For the text-containing cell, return its midpoint in (X, Y) coordinate format. 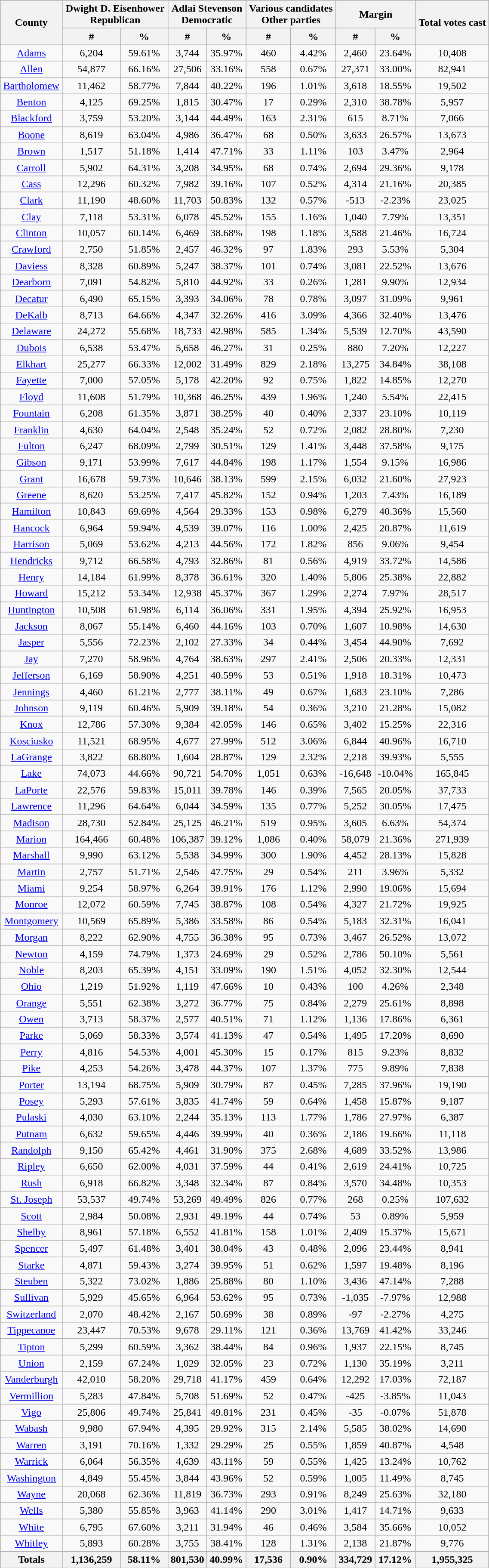
Adams (31, 53)
7,270 (91, 659)
1.00% (313, 528)
3,401 (188, 1248)
25,806 (91, 1412)
5.54% (396, 397)
54,877 (91, 69)
2,750 (91, 250)
0.78% (313, 299)
51.69% (226, 1396)
7,844 (188, 86)
-513 (355, 200)
53,537 (91, 1199)
61.99% (145, 577)
5,555 (452, 757)
12,786 (91, 724)
8,378 (188, 577)
69.69% (145, 512)
4,001 (188, 1052)
1,495 (355, 1036)
44.66% (145, 774)
0.51% (313, 675)
31.09% (396, 299)
121 (268, 1330)
84 (268, 1347)
11,608 (91, 397)
5,539 (355, 331)
Jasper (31, 642)
2,548 (188, 429)
5,708 (188, 1396)
44.56% (226, 544)
Martin (31, 872)
Lake (31, 774)
231 (268, 1412)
9,119 (91, 708)
45.30% (226, 1052)
32.34% (226, 1183)
60.28% (145, 1543)
11,296 (91, 806)
40.96% (396, 741)
4,764 (188, 659)
59.83% (145, 790)
29.33% (226, 512)
30.05% (396, 806)
3.01% (313, 1510)
Clay (31, 216)
67.24% (145, 1363)
49.19% (226, 1216)
35.13% (226, 1117)
58.37% (145, 1019)
32,180 (452, 1494)
Sullivan (31, 1298)
4,548 (452, 1445)
10,119 (452, 413)
14.71% (396, 1510)
10,646 (188, 479)
9.06% (396, 544)
9,384 (188, 724)
34.95% (226, 167)
39.16% (226, 184)
801,530 (188, 1560)
Washington (31, 1478)
4,031 (188, 1167)
2,279 (355, 1003)
2,159 (91, 1363)
10,762 (452, 1461)
8,898 (452, 1003)
38.63% (226, 659)
15 (268, 1052)
3,436 (355, 1281)
108 (268, 904)
9,187 (452, 1101)
43,590 (452, 331)
21.72% (396, 904)
7,000 (91, 380)
Wells (31, 1510)
Warren (31, 1445)
44.37% (226, 1068)
Daviess (31, 266)
113 (268, 1117)
97 (268, 250)
10,569 (91, 921)
9.89% (396, 1068)
63.10% (145, 1117)
Lawrence (31, 806)
5,658 (188, 348)
64.04% (145, 429)
37,733 (452, 790)
1,417 (355, 1510)
13.24% (396, 1461)
2,799 (188, 446)
1,937 (355, 1347)
44.84% (226, 462)
6,208 (91, 413)
2,460 (355, 53)
10,473 (452, 675)
37.58% (396, 446)
Starke (31, 1265)
38.04% (226, 1248)
3,755 (188, 1543)
2,070 (91, 1314)
13,351 (452, 216)
Posey (31, 1101)
5,252 (355, 806)
2,457 (188, 250)
34.84% (396, 364)
10,353 (452, 1183)
58.90% (145, 675)
50.83% (226, 200)
6,469 (188, 233)
1,597 (355, 1265)
10,057 (91, 233)
13,673 (452, 135)
39.95% (226, 1265)
Floyd (31, 397)
5,902 (91, 167)
3,574 (188, 1036)
5,957 (452, 102)
8,690 (452, 1036)
5,929 (91, 1298)
61.35% (145, 413)
4,452 (355, 855)
6,387 (452, 1117)
7.79% (396, 216)
43.96% (226, 1478)
6,490 (91, 299)
9,961 (452, 299)
Porter (31, 1085)
4,689 (355, 1150)
375 (268, 1150)
47.75% (226, 872)
23 (268, 1363)
5,183 (355, 921)
9,712 (91, 561)
54.53% (145, 1052)
1.29% (313, 593)
Hendricks (31, 561)
6.63% (396, 823)
12,988 (452, 1298)
14,586 (452, 561)
0.47% (313, 1396)
0.96% (313, 1347)
12,296 (91, 184)
65.39% (145, 970)
856 (355, 544)
33,246 (452, 1330)
416 (268, 315)
60.89% (145, 266)
25.88% (226, 1281)
59.65% (145, 1134)
33.72% (396, 561)
49.81% (226, 1412)
2,310 (355, 102)
-3.85% (396, 1396)
7,288 (452, 1281)
30.47% (226, 102)
16,041 (452, 921)
19.66% (396, 1134)
55.85% (145, 1510)
32.05% (226, 1363)
Dwight D. EisenhowerRepublican (115, 15)
41.81% (226, 1232)
5,299 (91, 1347)
19,925 (452, 904)
6,795 (91, 1527)
0.63% (313, 774)
4,460 (91, 691)
7,745 (188, 904)
35.19% (396, 1363)
1,607 (355, 626)
Various candidatesOther parties (291, 15)
4,366 (355, 315)
62.38% (145, 1003)
775 (355, 1068)
42.20% (226, 380)
2,694 (355, 167)
10,725 (452, 1167)
1,425 (355, 1461)
9,678 (188, 1330)
23.64% (396, 53)
1,414 (188, 151)
0.41% (313, 1167)
16,189 (452, 495)
0.26% (313, 282)
41.42% (396, 1330)
12,227 (452, 348)
13,476 (452, 315)
38,108 (452, 364)
3,081 (355, 266)
61.21% (145, 691)
16,710 (452, 741)
8,619 (91, 135)
164,466 (91, 839)
3,467 (355, 937)
Wayne (31, 1494)
5,959 (452, 1216)
315 (268, 1429)
Henry (31, 577)
Perry (31, 1052)
39.18% (226, 708)
15,011 (188, 790)
1.41% (313, 446)
Brown (31, 151)
5,538 (188, 855)
615 (355, 118)
2,990 (355, 888)
2,348 (452, 986)
34 (268, 642)
33.16% (226, 69)
2,786 (355, 954)
70.53% (145, 1330)
9,175 (452, 446)
1,029 (188, 1363)
4,639 (188, 1461)
3.96% (396, 872)
29.29% (226, 1445)
60.48% (145, 839)
17.12% (396, 1560)
53.25% (145, 495)
Harrison (31, 544)
Carroll (31, 167)
21.36% (396, 839)
0.94% (313, 495)
59.43% (145, 1265)
599 (268, 479)
64.31% (145, 167)
163 (268, 118)
55.68% (145, 331)
13,769 (355, 1330)
9,454 (452, 544)
11,462 (91, 86)
268 (355, 1199)
22.15% (396, 1347)
439 (268, 397)
53.47% (145, 348)
33.58% (226, 921)
331 (268, 610)
10,408 (452, 53)
19,190 (452, 1085)
10,052 (452, 1527)
50.10% (396, 954)
28.87% (226, 757)
1.34% (313, 331)
54.26% (145, 1068)
6,361 (452, 1019)
11,819 (188, 1494)
116 (268, 528)
61.48% (145, 1248)
16,724 (452, 233)
36.38% (226, 937)
32.30% (396, 970)
40.36% (396, 512)
7,692 (452, 642)
135 (268, 806)
38.87% (226, 904)
32.31% (396, 921)
16,986 (452, 462)
66.58% (145, 561)
6,064 (91, 1461)
Marion (31, 839)
Steuben (31, 1281)
4,630 (91, 429)
21.60% (396, 479)
Morgan (31, 937)
4,919 (355, 561)
80 (268, 1281)
211 (355, 872)
58.96% (145, 659)
32.86% (226, 561)
Howard (31, 593)
4,314 (355, 184)
0.17% (313, 1052)
1,051 (268, 774)
Pulaski (31, 1117)
3,210 (355, 708)
Cass (31, 184)
59.94% (145, 528)
32.40% (396, 315)
3,588 (355, 233)
12,270 (452, 380)
28.13% (396, 855)
7,417 (188, 495)
38.11% (226, 691)
51.18% (145, 151)
3,448 (355, 446)
Hancock (31, 528)
27.33% (226, 642)
4,677 (188, 741)
8,067 (91, 626)
8,961 (91, 1232)
4,755 (188, 937)
5,551 (91, 1003)
8,713 (91, 315)
Boone (31, 135)
28,517 (452, 593)
0.98% (313, 512)
33.52% (396, 1150)
39.91% (226, 888)
45.65% (145, 1298)
46.25% (226, 397)
90,721 (188, 774)
69.25% (145, 102)
1,119 (188, 986)
Fayette (31, 380)
20.05% (396, 790)
43.11% (226, 1461)
46.27% (226, 348)
0.57% (313, 200)
7,982 (188, 184)
50.69% (226, 1314)
59.61% (145, 53)
21.87% (396, 1543)
3,362 (188, 1347)
25.92% (396, 610)
4,446 (188, 1134)
Johnson (31, 708)
1.77% (313, 1117)
5,293 (91, 1101)
2,619 (355, 1167)
44.90% (396, 642)
22,882 (452, 577)
0.75% (313, 380)
38 (268, 1314)
72,187 (452, 1380)
1.95% (313, 610)
DeKalb (31, 315)
65.89% (145, 921)
4,793 (188, 561)
2,964 (452, 151)
Whitley (31, 1543)
9,150 (91, 1150)
6,844 (355, 741)
Spencer (31, 1248)
7,066 (452, 118)
367 (268, 593)
74.79% (145, 954)
21.28% (396, 708)
Noble (31, 970)
49 (268, 691)
1.17% (313, 462)
36.06% (226, 610)
-16,648 (355, 774)
5,322 (91, 1281)
Tippecanoe (31, 1330)
8,196 (452, 1265)
128 (268, 1543)
106,387 (188, 839)
25,277 (91, 364)
10,843 (91, 512)
45.82% (226, 495)
4,871 (91, 1265)
Montgomery (31, 921)
7,617 (188, 462)
Tipton (31, 1347)
6,032 (355, 479)
Knox (31, 724)
3,348 (188, 1183)
36.47% (226, 135)
Marshall (31, 855)
3,402 (355, 724)
880 (355, 348)
45.52% (226, 216)
15,082 (452, 708)
4,395 (188, 1429)
Shelby (31, 1232)
2.14% (313, 1429)
12,331 (452, 659)
196 (268, 86)
2,138 (355, 1543)
11,619 (452, 528)
-2.27% (396, 1314)
19.48% (396, 1265)
Elkhart (31, 364)
Vanderburgh (31, 1380)
48.60% (145, 200)
67.60% (145, 1527)
3,871 (188, 413)
39.07% (226, 528)
62.90% (145, 937)
12,934 (452, 282)
50.08% (145, 1216)
6,918 (91, 1183)
0.39% (313, 790)
815 (355, 1052)
38.68% (226, 233)
61.98% (145, 610)
6,204 (91, 53)
32.26% (226, 315)
-10.04% (396, 774)
1.83% (313, 250)
1,554 (355, 462)
5,806 (355, 577)
Dubois (31, 348)
6,538 (91, 348)
25,841 (188, 1412)
Ripley (31, 1167)
60.14% (145, 233)
44.49% (226, 118)
26.52% (396, 937)
6,169 (91, 675)
46.32% (226, 250)
6,279 (355, 512)
Warrick (31, 1461)
12,072 (91, 904)
4,986 (188, 135)
51,878 (452, 1412)
18.31% (396, 675)
28,730 (91, 823)
52.84% (145, 823)
Newton (31, 954)
29.11% (226, 1330)
9.15% (396, 462)
17 (268, 102)
4,151 (188, 970)
14,690 (452, 1429)
Owen (31, 1019)
57.30% (145, 724)
63.04% (145, 135)
12,544 (452, 970)
Rush (31, 1183)
58.11% (145, 1560)
41.13% (226, 1036)
34.99% (226, 855)
18.55% (396, 86)
44.16% (226, 626)
35.66% (396, 1527)
72.23% (145, 642)
11,190 (91, 200)
68.09% (145, 446)
Jefferson (31, 675)
36.61% (226, 577)
20,385 (452, 184)
155 (268, 216)
37.59% (226, 1167)
15,828 (452, 855)
1,373 (188, 954)
5,304 (452, 250)
38.25% (226, 413)
6,460 (188, 626)
39.12% (226, 839)
2,777 (188, 691)
-97 (355, 1314)
0.50% (313, 135)
1,604 (188, 757)
4,849 (91, 1478)
0.29% (313, 102)
47.84% (145, 1396)
22,576 (91, 790)
Delaware (31, 331)
5,585 (355, 1429)
2,274 (355, 593)
2,546 (188, 872)
64.64% (145, 806)
4,253 (91, 1068)
Kosciusko (31, 741)
Parke (31, 1036)
23,447 (91, 1330)
0.56% (313, 561)
9.90% (396, 282)
1,517 (91, 151)
33.09% (226, 970)
11,521 (91, 741)
5,247 (188, 266)
Dearborn (31, 282)
2,984 (91, 1216)
3,393 (188, 299)
152 (268, 495)
53.99% (145, 462)
4,213 (188, 544)
60.46% (145, 708)
9,633 (452, 1510)
41.74% (226, 1101)
-2.23% (396, 200)
40.51% (226, 1019)
459 (268, 1380)
58.77% (145, 86)
38.13% (226, 479)
66.33% (145, 364)
53.20% (145, 118)
86 (268, 921)
40.59% (226, 675)
1,136 (355, 1019)
6,264 (188, 888)
320 (268, 577)
3,191 (91, 1445)
-0.07% (396, 1412)
65.42% (145, 1150)
0.95% (313, 823)
34.59% (226, 806)
5,561 (452, 954)
38.44% (226, 1347)
66.16% (145, 69)
15,560 (452, 512)
558 (268, 69)
3,713 (91, 1019)
35.24% (226, 429)
2,577 (188, 1019)
39.78% (226, 790)
1.10% (313, 1281)
42.05% (226, 724)
2.18% (313, 364)
Randolph (31, 1150)
47 (268, 1036)
White (31, 1527)
38.78% (396, 102)
53,269 (188, 1199)
15.37% (396, 1232)
2,096 (355, 1248)
Margin (376, 15)
1.16% (313, 216)
3,144 (188, 118)
271,939 (452, 839)
2,409 (355, 1232)
17.86% (396, 1019)
1,786 (355, 1117)
55.45% (145, 1478)
31 (268, 348)
62.00% (145, 1167)
Putnam (31, 1134)
53.31% (145, 216)
172 (268, 544)
11,043 (452, 1396)
33.00% (396, 69)
74,073 (91, 774)
10,368 (188, 397)
5,893 (91, 1543)
51.71% (145, 872)
4,816 (91, 1052)
190 (268, 970)
63.12% (145, 855)
13,676 (452, 266)
15,671 (452, 1232)
1,040 (355, 216)
1,005 (355, 1478)
17,536 (268, 1560)
4.42% (313, 53)
9,178 (452, 167)
Allen (31, 69)
25,125 (188, 823)
36.73% (226, 1494)
29,718 (188, 1380)
LaPorte (31, 790)
13,275 (355, 364)
1,822 (355, 380)
67.94% (145, 1429)
Switzerland (31, 1314)
7,230 (452, 429)
1.31% (313, 1543)
13,072 (452, 937)
3,844 (188, 1478)
24,272 (91, 331)
5,386 (188, 921)
Wabash (31, 1429)
3,478 (188, 1068)
3.09% (313, 315)
7,565 (355, 790)
68.80% (145, 757)
19.06% (396, 888)
Orange (31, 1003)
Hamilton (31, 512)
4,159 (91, 954)
38.41% (226, 1543)
71 (268, 1019)
Blackford (31, 118)
11.49% (396, 1478)
4,275 (452, 1314)
1,886 (188, 1281)
Benton (31, 102)
17.20% (396, 1036)
7,286 (452, 691)
153 (268, 512)
47.14% (396, 1281)
10,508 (91, 610)
7,838 (452, 1068)
2,931 (188, 1216)
2,506 (355, 659)
30.79% (226, 1085)
St. Joseph (31, 1199)
15,694 (452, 888)
Fountain (31, 413)
16,678 (91, 479)
Jay (31, 659)
Pike (31, 1068)
3,822 (91, 757)
9,990 (91, 855)
0.62% (313, 1265)
Adlai StevensonDemocratic (206, 15)
1.96% (313, 397)
66.82% (145, 1183)
Jennings (31, 691)
County (31, 22)
53.34% (145, 593)
4,251 (188, 675)
51.79% (145, 397)
Total votes cast (452, 22)
54,374 (452, 823)
3,744 (188, 53)
38.02% (396, 1429)
58.20% (145, 1380)
73.02% (145, 1281)
13,986 (452, 1150)
4,030 (91, 1117)
2.31% (313, 118)
17,475 (452, 806)
25.63% (396, 1494)
16,953 (452, 610)
3,454 (355, 642)
585 (268, 331)
75 (268, 1003)
8,328 (91, 266)
46 (268, 1527)
22,316 (452, 724)
9,171 (91, 462)
19,502 (452, 86)
2,218 (355, 757)
9,254 (91, 888)
2.41% (313, 659)
42.98% (226, 331)
3,759 (91, 118)
1.82% (313, 544)
Franklin (31, 429)
5.53% (396, 250)
9.23% (396, 1052)
826 (268, 1199)
31.49% (226, 364)
7,091 (91, 282)
37.96% (396, 1085)
34.06% (226, 299)
12,292 (355, 1380)
Jackson (31, 626)
297 (268, 659)
6,632 (91, 1134)
49.49% (226, 1199)
3,618 (355, 86)
36.77% (226, 1003)
3.47% (396, 151)
LaGrange (31, 757)
1.37% (313, 1068)
300 (268, 855)
39.99% (226, 1134)
20.33% (396, 659)
12,002 (188, 364)
Clark (31, 200)
7.20% (396, 348)
5,497 (91, 1248)
1,130 (355, 1363)
47.71% (226, 151)
0.70% (313, 626)
0.59% (313, 1478)
28.80% (396, 429)
3,584 (355, 1527)
41.14% (226, 1510)
519 (268, 823)
4,125 (91, 102)
5,332 (452, 872)
Monroe (31, 904)
40.87% (396, 1445)
0.65% (313, 724)
54.82% (145, 282)
35.97% (226, 53)
6,650 (91, 1167)
41.17% (226, 1380)
3,274 (188, 1265)
1.18% (313, 233)
39.93% (396, 757)
1.51% (313, 970)
3.06% (313, 741)
5,556 (91, 642)
51.85% (145, 250)
1,332 (188, 1445)
10.98% (396, 626)
2,337 (355, 413)
34.48% (396, 1183)
Union (31, 1363)
55.14% (145, 626)
29.36% (396, 167)
27,506 (188, 69)
25 (268, 1445)
1.40% (313, 577)
176 (268, 888)
3,835 (188, 1101)
1,219 (91, 986)
15,212 (91, 593)
4,564 (188, 512)
30.51% (226, 446)
Ohio (31, 986)
27.97% (396, 1117)
165,845 (452, 774)
5,380 (91, 1510)
54 (268, 708)
22.52% (396, 266)
8,941 (452, 1248)
11,703 (188, 200)
-35 (355, 1412)
1,458 (355, 1101)
-7.97% (396, 1298)
27.99% (226, 741)
82,941 (452, 69)
51.92% (145, 986)
57.61% (145, 1101)
12.70% (396, 331)
40.22% (226, 86)
9,980 (91, 1429)
Gibson (31, 462)
11,118 (452, 1134)
8,832 (452, 1052)
58.97% (145, 888)
Clinton (31, 233)
17.03% (396, 1380)
4,347 (188, 315)
43 (268, 1248)
2,186 (355, 1134)
4,327 (355, 904)
Miami (31, 888)
58,079 (355, 839)
27,923 (452, 479)
Vigo (31, 1412)
7.43% (396, 495)
18,733 (188, 331)
1,815 (188, 102)
6,044 (188, 806)
46.21% (226, 823)
3,605 (355, 823)
Decatur (31, 299)
3,633 (355, 135)
45.37% (226, 593)
2,244 (188, 1117)
57.05% (145, 380)
81 (268, 561)
48.42% (145, 1314)
460 (268, 53)
1.11% (313, 151)
12,938 (188, 593)
1,683 (355, 691)
47.66% (226, 986)
6,114 (188, 610)
70.16% (145, 1445)
3,097 (355, 299)
1,086 (268, 839)
8,203 (91, 970)
Fulton (31, 446)
24.69% (226, 954)
5,283 (91, 1396)
8.71% (396, 118)
0.90% (313, 1560)
3,570 (355, 1183)
132 (268, 200)
15.25% (396, 724)
0.43% (313, 986)
25.61% (396, 1003)
Scott (31, 1216)
2,425 (355, 528)
20.87% (396, 528)
44.92% (226, 282)
22,415 (452, 397)
54.70% (226, 774)
1,281 (355, 282)
8,620 (91, 495)
1,240 (355, 397)
4,052 (355, 970)
23,025 (452, 200)
25.38% (396, 577)
Crawford (31, 250)
40.99% (226, 1560)
Vermillion (31, 1396)
64.66% (145, 315)
2.15% (313, 479)
78 (268, 299)
6,552 (188, 1232)
101 (268, 266)
100 (355, 986)
62.36% (145, 1494)
68.95% (145, 741)
20,068 (91, 1494)
0.44% (313, 642)
2,102 (188, 642)
829 (268, 364)
42,010 (91, 1380)
21.46% (396, 233)
1,918 (355, 675)
0.91% (313, 1494)
334,729 (355, 1560)
2.68% (313, 1150)
4,539 (188, 528)
1.90% (313, 855)
7,285 (355, 1085)
23.44% (396, 1248)
60.32% (145, 184)
4,461 (188, 1150)
27,371 (355, 69)
8,222 (91, 937)
Greene (31, 495)
-1,035 (355, 1298)
26.57% (396, 135)
1,955,325 (452, 1560)
65.15% (145, 299)
6,078 (188, 216)
56.35% (145, 1461)
Madison (31, 823)
14.85% (396, 380)
24.41% (396, 1167)
1,859 (355, 1445)
3,963 (188, 1510)
7.97% (396, 593)
2,757 (91, 872)
9,776 (452, 1543)
Bartholomew (31, 86)
51 (268, 1265)
4,394 (355, 610)
38.37% (226, 266)
29.92% (226, 1429)
-425 (355, 1396)
6,247 (91, 446)
2,082 (355, 429)
Huntington (31, 610)
2,167 (188, 1314)
8,249 (355, 1494)
57.18% (145, 1232)
3,272 (188, 1003)
Totals (31, 1560)
7,118 (91, 216)
Grant (31, 479)
512 (268, 741)
1,136,259 (91, 1560)
15.87% (396, 1101)
21.16% (396, 184)
92 (268, 380)
3,208 (188, 167)
58.33% (145, 1036)
290 (268, 1510)
14,630 (452, 626)
0.48% (313, 1248)
2.32% (313, 757)
14,184 (91, 577)
31.94% (226, 1527)
107,632 (452, 1199)
68.75% (145, 1085)
1,203 (355, 495)
59.73% (145, 479)
0.46% (313, 1527)
10 (268, 986)
31.90% (226, 1150)
158 (268, 1232)
13,194 (91, 1085)
5,178 (188, 380)
4.26% (396, 986)
5,810 (188, 282)
